Return (X, Y) of the center of cell containing provided text 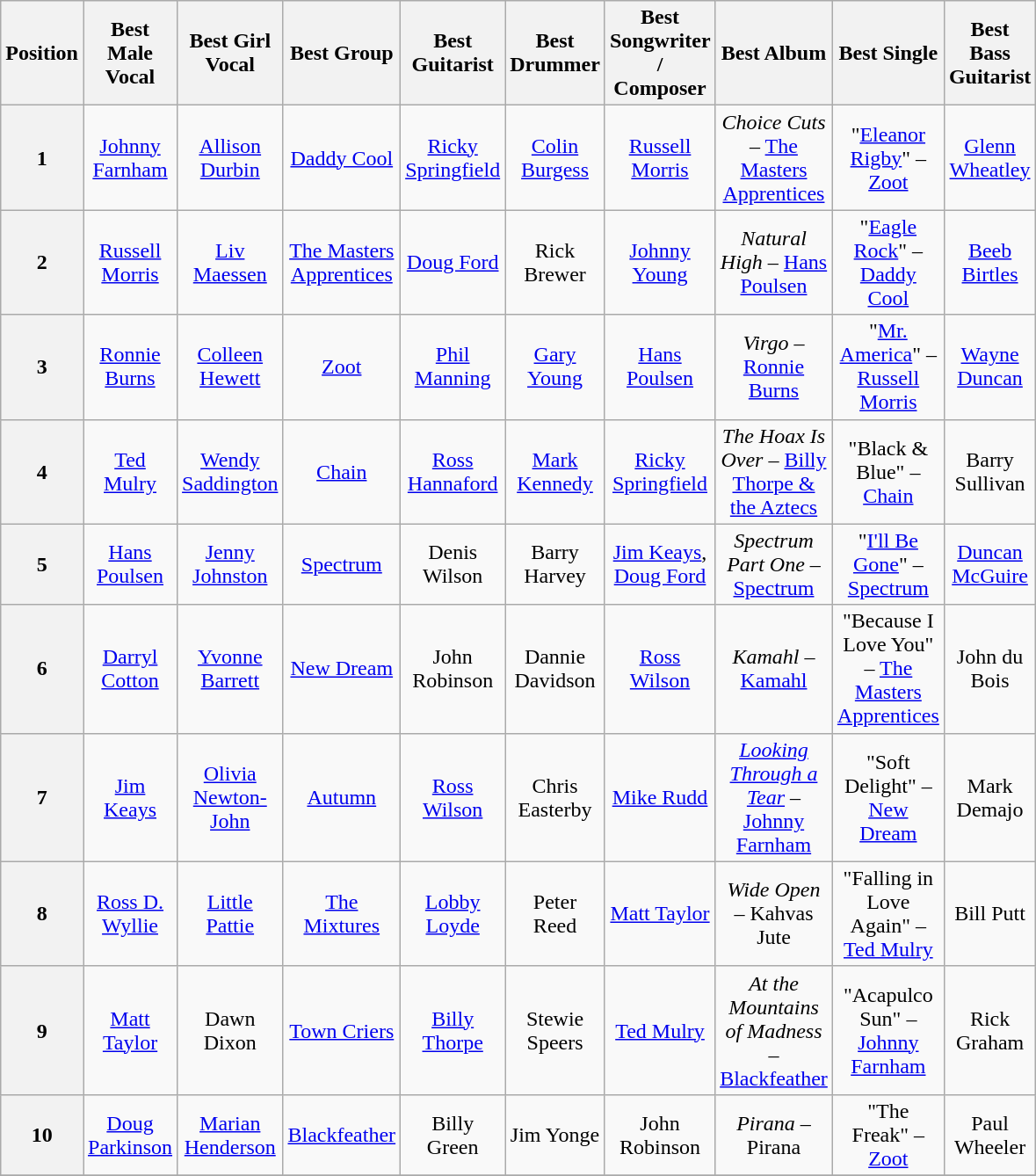
Bill Putt (989, 914)
Denis Wilson (453, 564)
Doug Parkinson (130, 1135)
New Dream (342, 669)
"The Freak" – Zoot (887, 1135)
"Soft Delight" – New Dream (887, 797)
Colleen Hewett (230, 367)
Marian Henderson (230, 1135)
1 (42, 158)
"Because I Love You" – The Masters Apprentices (887, 669)
Best Songwriter / Composer (659, 53)
Barry Harvey (555, 564)
Chris Easterby (555, 797)
John du Bois (989, 669)
Mark Kennedy (555, 471)
Yvonne Barrett (230, 669)
Wayne Duncan (989, 367)
Autumn (342, 797)
Best Album (774, 53)
Pirana – Pirana (774, 1135)
Chain (342, 471)
Duncan McGuire (989, 564)
Spectrum (342, 564)
Mike Rudd (659, 797)
Looking Through a Tear – Johnny Farnham (774, 797)
Position (42, 53)
Little Pattie (230, 914)
Choice Cuts – The Masters Apprentices (774, 158)
Kamahl – Kamahl (774, 669)
At the Mountains of Madness – Blackfeather (774, 1030)
Jim Keays, Doug Ford (659, 564)
Best Group (342, 53)
Allison Durbin (230, 158)
Town Criers (342, 1030)
Best Male Vocal (130, 53)
The Mixtures (342, 914)
Best Girl Vocal (230, 53)
Best Single (887, 53)
Barry Sullivan (989, 471)
The Masters Apprentices (342, 262)
Dawn Dixon (230, 1030)
Natural High – Hans Poulsen (774, 262)
"I'll Be Gone" – Spectrum (887, 564)
Glenn Wheatley (989, 158)
Best Guitarist (453, 53)
Beeb Birtles (989, 262)
Jenny Johnston (230, 564)
6 (42, 669)
Mark Demajo (989, 797)
Ross Hannaford (453, 471)
4 (42, 471)
"Mr. America" – Russell Morris (887, 367)
Jim Keays (130, 797)
Jim Yonge (555, 1135)
Best Drummer (555, 53)
Lobby Loyde (453, 914)
7 (42, 797)
Gary Young (555, 367)
9 (42, 1030)
The Hoax Is Over – Billy Thorpe & the Aztecs (774, 471)
Zoot (342, 367)
Rick Brewer (555, 262)
Rick Graham (989, 1030)
10 (42, 1135)
Billy Green (453, 1135)
Colin Burgess (555, 158)
Dannie Davidson (555, 669)
Spectrum Part One – Spectrum (774, 564)
Ross D. Wyllie (130, 914)
Stewie Speers (555, 1030)
Blackfeather (342, 1135)
Johnny Farnham (130, 158)
3 (42, 367)
Olivia Newton-John (230, 797)
Ronnie Burns (130, 367)
Best Bass Guitarist (989, 53)
"Black & Blue" – Chain (887, 471)
2 (42, 262)
"Eagle Rock" – Daddy Cool (887, 262)
Johnny Young (659, 262)
Phil Manning (453, 367)
"Eleanor Rigby" – Zoot (887, 158)
Doug Ford (453, 262)
5 (42, 564)
Virgo – Ronnie Burns (774, 367)
Wendy Saddington (230, 471)
8 (42, 914)
Wide Open – Kahvas Jute (774, 914)
Liv Maessen (230, 262)
Daddy Cool (342, 158)
Billy Thorpe (453, 1030)
"Acapulco Sun" – Johnny Farnham (887, 1030)
Paul Wheeler (989, 1135)
Peter Reed (555, 914)
"Falling in Love Again" – Ted Mulry (887, 914)
Darryl Cotton (130, 669)
